Search for the cell housing the specified text and yield its [X, Y] center coordinate. 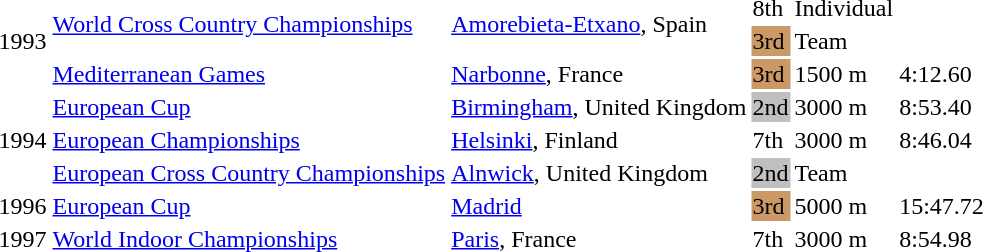
Madrid [599, 206]
Helsinki, Finland [599, 140]
Mediterranean Games [249, 74]
Narbonne, France [599, 74]
7th [770, 140]
European Cross Country Championships [249, 173]
Alnwick, United Kingdom [599, 173]
European Championships [249, 140]
Birmingham, United Kingdom [599, 107]
1500 m [844, 74]
5000 m [844, 206]
